For the text-containing cell, return its midpoint in [X, Y] coordinate format. 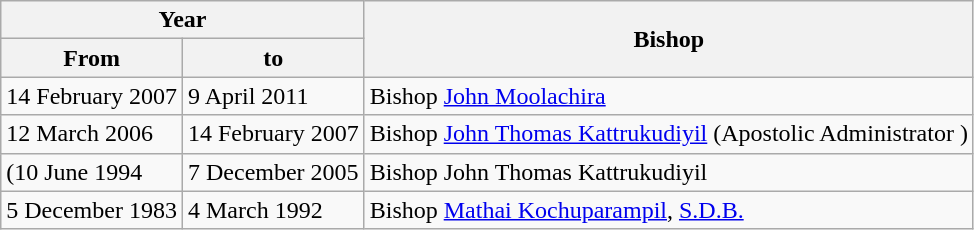
12 March 2006 [92, 134]
9 April 2011 [273, 96]
4 March 1992 [273, 210]
Bishop [668, 39]
5 December 1983 [92, 210]
Year [182, 20]
From [92, 58]
Bishop Mathai Kochuparampil, S.D.B. [668, 210]
(10 June 1994 [92, 172]
Bishop John Thomas Kattrukudiyil (Apostolic Administrator ) [668, 134]
Bishop John Moolachira [668, 96]
to [273, 58]
7 December 2005 [273, 172]
Bishop John Thomas Kattrukudiyil [668, 172]
